Provide the (X, Y) coordinate of the cell's center where the given text is located.  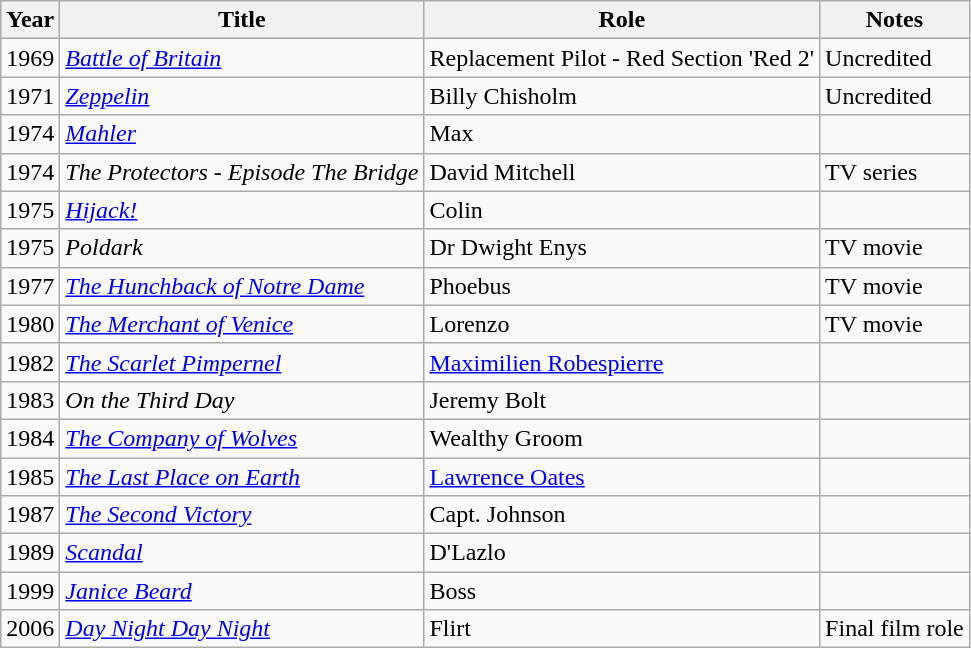
Max (622, 134)
Year (30, 20)
The Scarlet Pimpernel (242, 362)
Battle of Britain (242, 58)
Boss (622, 591)
Day Night Day Night (242, 629)
TV series (895, 172)
Final film role (895, 629)
Lorenzo (622, 324)
Janice Beard (242, 591)
David Mitchell (622, 172)
Mahler (242, 134)
1982 (30, 362)
Jeremy Bolt (622, 400)
Zeppelin (242, 96)
Billy Chisholm (622, 96)
1971 (30, 96)
Poldark (242, 248)
Flirt (622, 629)
1980 (30, 324)
Wealthy Groom (622, 438)
Dr Dwight Enys (622, 248)
2006 (30, 629)
Role (622, 20)
Title (242, 20)
1987 (30, 515)
Scandal (242, 553)
1977 (30, 286)
The Last Place on Earth (242, 477)
Phoebus (622, 286)
The Merchant of Venice (242, 324)
Lawrence Oates (622, 477)
The Second Victory (242, 515)
Replacement Pilot - Red Section 'Red 2' (622, 58)
The Protectors - Episode The Bridge (242, 172)
Capt. Johnson (622, 515)
Colin (622, 210)
The Hunchback of Notre Dame (242, 286)
The Company of Wolves (242, 438)
1985 (30, 477)
Notes (895, 20)
1983 (30, 400)
1984 (30, 438)
1989 (30, 553)
On the Third Day (242, 400)
1969 (30, 58)
1999 (30, 591)
Hijack! (242, 210)
D'Lazlo (622, 553)
Maximilien Robespierre (622, 362)
